Scan for the cell matching the given text and deliver its (x, y) coordinate at center. 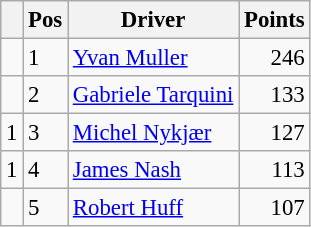
Pos (46, 20)
5 (46, 208)
113 (274, 170)
4 (46, 170)
107 (274, 208)
Robert Huff (154, 208)
246 (274, 58)
3 (46, 133)
Yvan Muller (154, 58)
133 (274, 95)
127 (274, 133)
Gabriele Tarquini (154, 95)
James Nash (154, 170)
Michel Nykjær (154, 133)
2 (46, 95)
Points (274, 20)
Driver (154, 20)
